Scan for the cell matching the given text and deliver its (X, Y) coordinate at center. 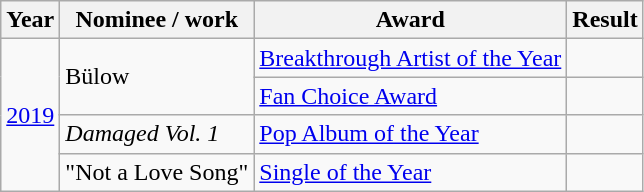
Single of the Year (410, 172)
Bülow (157, 77)
Year (30, 20)
Nominee / work (157, 20)
Result (605, 20)
2019 (30, 115)
Damaged Vol. 1 (157, 134)
Pop Album of the Year (410, 134)
"Not a Love Song" (157, 172)
Breakthrough Artist of the Year (410, 58)
Award (410, 20)
Fan Choice Award (410, 96)
